Extract the [x, y] coordinate from the center of the cell holding the provided text.  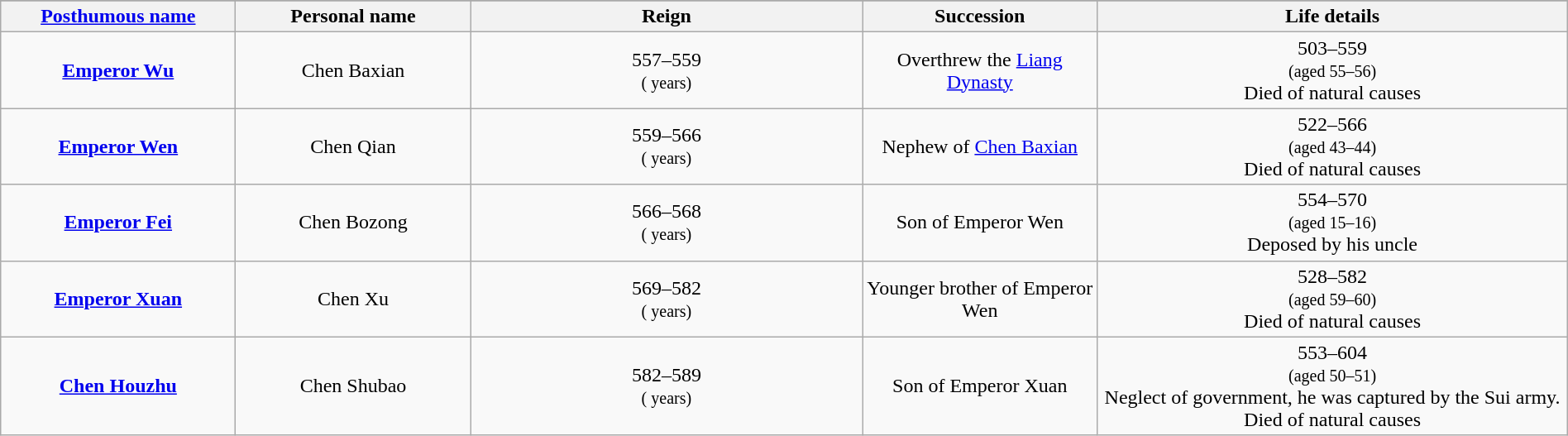
Reign [667, 17]
Nephew of Chen Baxian [980, 146]
Son of Emperor Xuan [980, 386]
Personal name [353, 17]
503–559(aged 55–56)Died of natural causes [1332, 70]
Chen Xu [353, 299]
Chen Shubao [353, 386]
Posthumous name [118, 17]
Emperor Fei [118, 223]
554–570(aged 15–16)Deposed by his uncle [1332, 223]
566–568( years) [667, 223]
582–589( years) [667, 386]
Chen Baxian [353, 70]
522–566(aged 43–44)Died of natural causes [1332, 146]
Chen Bozong [353, 223]
Emperor Xuan [118, 299]
Chen Houzhu [118, 386]
Life details [1332, 17]
Emperor Wu [118, 70]
Succession [980, 17]
Younger brother of Emperor Wen [980, 299]
Son of Emperor Wen [980, 223]
Emperor Wen [118, 146]
569–582( years) [667, 299]
553–604(aged 50–51)Neglect of government, he was captured by the Sui army. Died of natural causes [1332, 386]
559–566( years) [667, 146]
557–559( years) [667, 70]
Overthrew the Liang Dynasty [980, 70]
528–582(aged 59–60)Died of natural causes [1332, 299]
Chen Qian [353, 146]
